Extract the (X, Y) coordinate from the center of the cell holding the provided text.  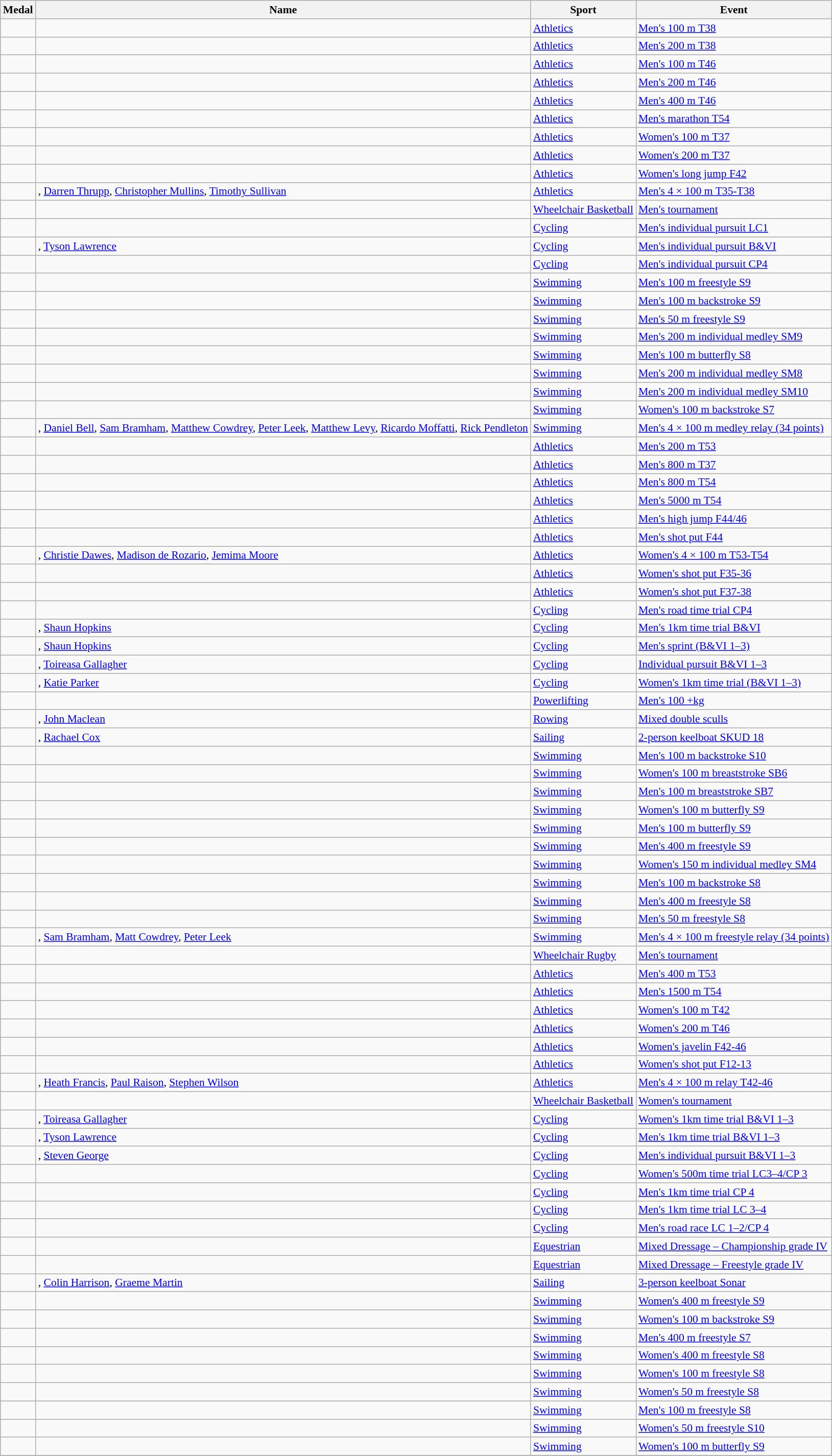
Men's 1km time trial B&VI (733, 628)
Women's 200 m T37 (733, 155)
, Heath Francis, Paul Raison, Stephen Wilson (283, 1083)
, Christie Dawes, Madison de Rozario, Jemima Moore (283, 555)
Men's 1500 m T54 (733, 992)
, John Maclean (283, 719)
Men's sprint (B&VI 1–3) (733, 646)
Men's 1km time trial CP 4 (733, 1192)
Men's individual pursuit CP4 (733, 264)
Men's 400 m freestyle S7 (733, 1338)
Men's 1km time trial LC 3–4 (733, 1210)
Men's 100 m backstroke S8 (733, 883)
Individual pursuit B&VI 1–3 (733, 665)
Women's 4 × 100 m T53-T54 (733, 555)
Men's road race LC 1–2/CP 4 (733, 1228)
Men's marathon T54 (733, 119)
Men's 400 m freestyle S8 (733, 901)
, Rachael Cox (283, 737)
Men's 400 m freestyle S9 (733, 846)
Women's tournament (733, 1101)
Women's 100 m breaststroke SB6 (733, 773)
Men's 50 m freestyle S9 (733, 319)
Sport (583, 10)
Women's shot put F37-38 (733, 592)
Men's 200 m T53 (733, 446)
Women's 100 m T42 (733, 1010)
Mixed double sculls (733, 719)
Women's 100 m backstroke S9 (733, 1319)
Men's 200 m individual medley SM10 (733, 392)
Men's 4 × 100 m medley relay (34 points) (733, 428)
Women's shot put F12-13 (733, 1064)
Mixed Dressage – Championship grade IV (733, 1247)
, Katie Parker (283, 683)
Men's 100 m T38 (733, 28)
Men's 400 m T46 (733, 101)
Men's 400 m T53 (733, 974)
Powerlifting (583, 701)
Men's 4 × 100 m freestyle relay (34 points) (733, 937)
Women's 50 m freestyle S10 (733, 1428)
Men's 4 × 100 m T35-T38 (733, 191)
Men's 200 m T46 (733, 83)
Women's 50 m freestyle S8 (733, 1392)
Men's 1km time trial B&VI 1–3 (733, 1137)
Men's 100 m freestyle S9 (733, 283)
Women's 200 m T46 (733, 1028)
Men's individual pursuit LC1 (733, 228)
Men's 200 m individual medley SM8 (733, 374)
, Colin Harrison, Graeme Martin (283, 1283)
Women's 100 m freestyle S8 (733, 1374)
Rowing (583, 719)
Men's 100 m backstroke S9 (733, 301)
Men's 5000 m T54 (733, 501)
Women's javelin F42-46 (733, 1047)
Men's 100 m butterfly S9 (733, 828)
Women's 1km time trial (B&VI 1–3) (733, 683)
Women's 500m time trial LC3–4/CP 3 (733, 1174)
Men's individual pursuit B&VI 1–3 (733, 1156)
Men's 800 m T54 (733, 482)
Men's 100 m butterfly S8 (733, 355)
Women's 1km time trial B&VI 1–3 (733, 1119)
Women's 400 m freestyle S9 (733, 1301)
, Steven George (283, 1156)
, Daniel Bell, Sam Bramham, Matthew Cowdrey, Peter Leek, Matthew Levy, Ricardo Moffatti, Rick Pendleton (283, 428)
Wheelchair Rugby (583, 956)
Men's road time trial CP4 (733, 610)
Men's 4 × 100 m relay T42-46 (733, 1083)
Men's individual pursuit B&VI (733, 246)
Women's 400 m freestyle S8 (733, 1355)
Women's long jump F42 (733, 174)
Women's 100 m T37 (733, 137)
Men's 100 m T46 (733, 64)
2-person keelboat SKUD 18 (733, 737)
Name (283, 10)
Event (733, 10)
Men's 100 m backstroke S10 (733, 756)
3-person keelboat Sonar (733, 1283)
Women's 100 m backstroke S7 (733, 410)
Men's 100 +kg (733, 701)
Men's high jump F44/46 (733, 519)
Mixed Dressage – Freestyle grade IV (733, 1265)
Men's 50 m freestyle S8 (733, 919)
Men's 100 m freestyle S8 (733, 1410)
Men's 200 m T38 (733, 46)
, Darren Thrupp, Christopher Mullins, Timothy Sullivan (283, 191)
, Sam Bramham, Matt Cowdrey, Peter Leek (283, 937)
Medal (18, 10)
Men's 200 m individual medley SM9 (733, 337)
Men's 800 m T37 (733, 465)
Men's shot put F44 (733, 537)
Women's 150 m individual medley SM4 (733, 865)
Men's 100 m breaststroke SB7 (733, 792)
Women's shot put F35-36 (733, 574)
